Detect which cell encompasses the target text, then output its (X, Y) center coordinate. 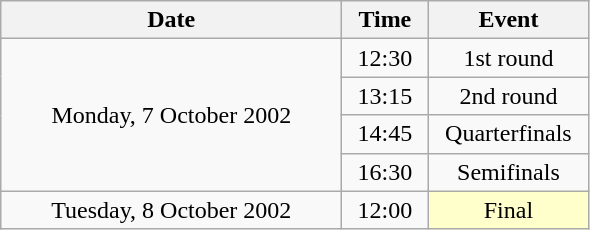
Tuesday, 8 October 2002 (172, 210)
Monday, 7 October 2002 (172, 115)
12:00 (385, 210)
14:45 (385, 134)
Quarterfinals (508, 134)
Date (172, 20)
Event (508, 20)
13:15 (385, 96)
Semifinals (508, 172)
2nd round (508, 96)
16:30 (385, 172)
Time (385, 20)
Final (508, 210)
1st round (508, 58)
12:30 (385, 58)
